Determine the [X, Y] coordinate at the center of the cell enclosing the given text.  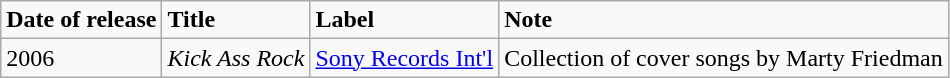
Sony Records Int'l [404, 58]
2006 [82, 58]
Title [236, 20]
Note [724, 20]
Date of release [82, 20]
Kick Ass Rock [236, 58]
Collection of cover songs by Marty Friedman [724, 58]
Label [404, 20]
